Locate the cell with the specified text and output its [x, y] center coordinate. 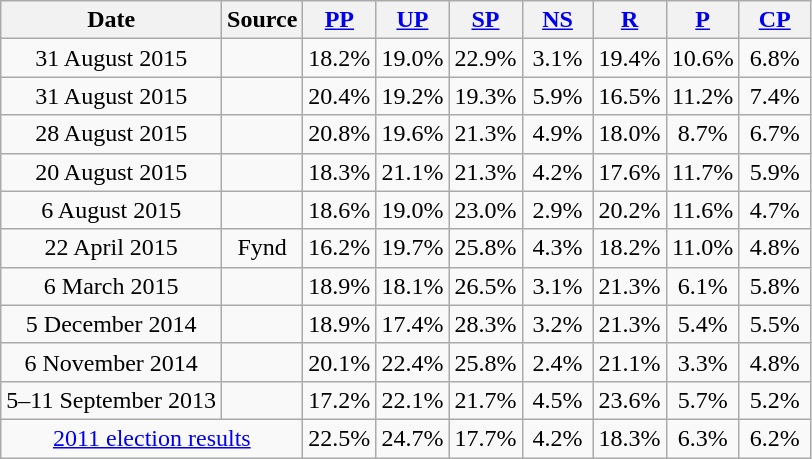
20.2% [630, 210]
19.3% [486, 96]
20.8% [340, 134]
Source [262, 20]
NS [558, 20]
7.4% [774, 96]
17.6% [630, 172]
6 November 2014 [112, 362]
18.1% [412, 286]
22.4% [412, 362]
5 December 2014 [112, 324]
20.4% [340, 96]
22.9% [486, 58]
11.2% [702, 96]
2011 election results [152, 438]
6 August 2015 [112, 210]
11.6% [702, 210]
2.9% [558, 210]
4.7% [774, 210]
Fynd [262, 248]
8.7% [702, 134]
28.3% [486, 324]
22.1% [412, 400]
6 March 2015 [112, 286]
19.6% [412, 134]
4.5% [558, 400]
P [702, 20]
17.2% [340, 400]
19.2% [412, 96]
3.3% [702, 362]
5.2% [774, 400]
23.0% [486, 210]
23.6% [630, 400]
2.4% [558, 362]
UP [412, 20]
6.2% [774, 438]
5.5% [774, 324]
4.3% [558, 248]
18.6% [340, 210]
3.2% [558, 324]
4.9% [558, 134]
6.3% [702, 438]
17.4% [412, 324]
PP [340, 20]
11.7% [702, 172]
5.8% [774, 286]
10.6% [702, 58]
21.7% [486, 400]
11.0% [702, 248]
19.4% [630, 58]
24.7% [412, 438]
22 April 2015 [112, 248]
28 August 2015 [112, 134]
6.8% [774, 58]
Date [112, 20]
R [630, 20]
5.4% [702, 324]
26.5% [486, 286]
20 August 2015 [112, 172]
6.7% [774, 134]
16.2% [340, 248]
19.7% [412, 248]
5.7% [702, 400]
17.7% [486, 438]
CP [774, 20]
16.5% [630, 96]
5–11 September 2013 [112, 400]
SP [486, 20]
20.1% [340, 362]
22.5% [340, 438]
6.1% [702, 286]
18.0% [630, 134]
